Pinpoint the cell where the given text exists, returning its (x, y) midpoint coordinate. 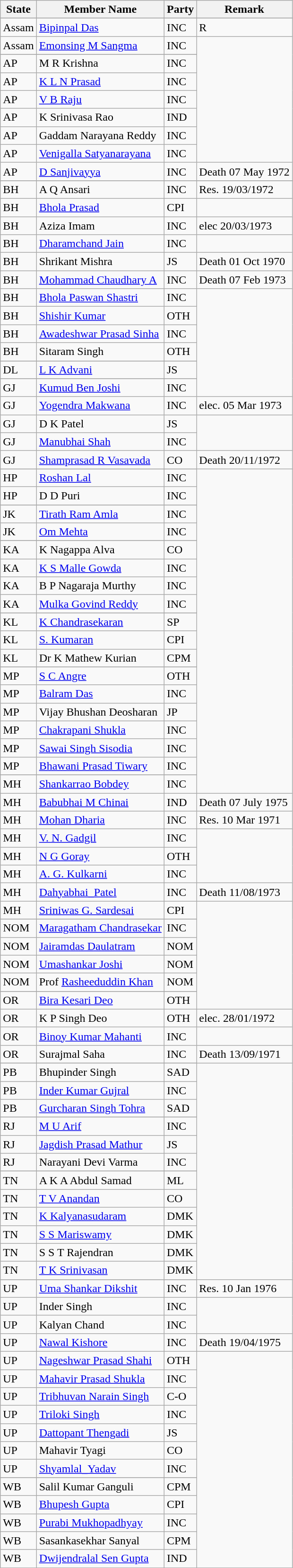
Bhola Prasad (100, 207)
Kalyan Chand (100, 1324)
Jairamdas Daulatram (100, 946)
Dwijendralal Sen Gupta (100, 1559)
R (244, 27)
Mulka Govind Reddy (100, 604)
Bhupesh Gupta (100, 1505)
Death 11/08/1973 (244, 892)
Yogendra Makwana (100, 406)
D D Puri (100, 496)
Aziza Imam (100, 226)
Bhola Paswan Shastri (100, 298)
Death 20/11/1972 (244, 460)
K L N Prasad (100, 81)
Death 19/04/1975 (244, 1342)
Death 07 May 1972 (244, 171)
V. N. Gadgil (100, 838)
Prof Rasheeduddin Khan (100, 982)
K Srinivasa Rao (100, 117)
Res. 10 Jan 1976 (244, 1288)
A Q Ansari (100, 189)
State (18, 9)
K S Malle Gowda (100, 568)
D Sanjivayya (100, 171)
Roshan Lal (100, 478)
Emonsing M Sangma (100, 45)
M U Arif (100, 1126)
K P Singh Deo (100, 1018)
Awadeshwar Prasad Sinha (100, 334)
Uma Shankar Dikshit (100, 1288)
Jagdish Prasad Mathur (100, 1144)
Tirath Ram Amla (100, 514)
S S Mariswamy (100, 1234)
Triloki Singh (100, 1415)
Babubhai M Chinai (100, 802)
Umashankar Joshi (100, 964)
Venigalla Satyanarayana (100, 153)
DL (18, 370)
Death 01 Oct 1970 (244, 262)
Bhupinder Singh (100, 1072)
elec 20/03/1973 (244, 226)
Dahyabhai_Patel (100, 892)
Surajmal Saha (100, 1054)
Mahavir Tyagi (100, 1451)
Nageshwar Prasad Shahi (100, 1360)
Gurcharan Singh Tohra (100, 1108)
Om Mehta (100, 532)
S. Kumaran (100, 640)
Balram Das (100, 694)
Nawal Kishore (100, 1342)
Shrikant Mishra (100, 262)
T V Anandan (100, 1198)
Sasankasekhar Sanyal (100, 1541)
elec. 05 Mar 1973 (244, 406)
Sawai Singh Sisodia (100, 748)
Res. 10 Mar 1971 (244, 820)
Shamprasad R Vasavada (100, 460)
K Kalyanasudaram (100, 1216)
Vijay Bhushan Deosharan (100, 712)
Dharamchand Jain (100, 244)
Sriniwas G. Sardesai (100, 910)
Gaddam Narayana Reddy (100, 135)
Chakrapani Shukla (100, 730)
Member Name (100, 9)
elec. 28/01/1972 (244, 1018)
Sitaram Singh (100, 352)
S C Angre (100, 676)
T K Srinivasan (100, 1270)
N G Goray (100, 856)
Inder Singh (100, 1306)
Death 07 July 1975 (244, 802)
Binoy Kumar Mahanti (100, 1036)
ML (180, 1180)
Narayani Devi Varma (100, 1162)
S S T Rajendran (100, 1252)
Bhawani Prasad Tiwary (100, 766)
L K Advani (100, 370)
SP (180, 622)
Mahavir Prasad Shukla (100, 1379)
Kumud Ben Joshi (100, 388)
A. G. Kulkarni (100, 874)
V B Raju (100, 99)
Dattopant Thengadi (100, 1433)
Bipinpal Das (100, 27)
Bira Kesari Deo (100, 1000)
Remark (244, 9)
Death 13/09/1971 (244, 1054)
Mohammad Chaudhary A (100, 280)
JP (180, 712)
Salil Kumar Ganguli (100, 1487)
Tribhuvan Narain Singh (100, 1397)
M R Krishna (100, 63)
Purabi Mukhopadhyay (100, 1523)
Mohan Dharia (100, 820)
Manubhai Shah (100, 442)
A K A Abdul Samad (100, 1180)
Shankarrao Bobdey (100, 784)
Res. 19/03/1972 (244, 189)
D K Patel (100, 424)
Dr K Mathew Kurian (100, 658)
K Chandrasekaran (100, 622)
K Nagappa Alva (100, 550)
Party (180, 9)
Maragatham Chandrasekar (100, 928)
C-O (180, 1397)
Shishir Kumar (100, 316)
Shyamlal_Yadav (100, 1469)
Inder Kumar Gujral (100, 1090)
B P Nagaraja Murthy (100, 586)
Death 07 Feb 1973 (244, 280)
